Return the (x, y) coordinate for the center point of the cell that contains the specified text.  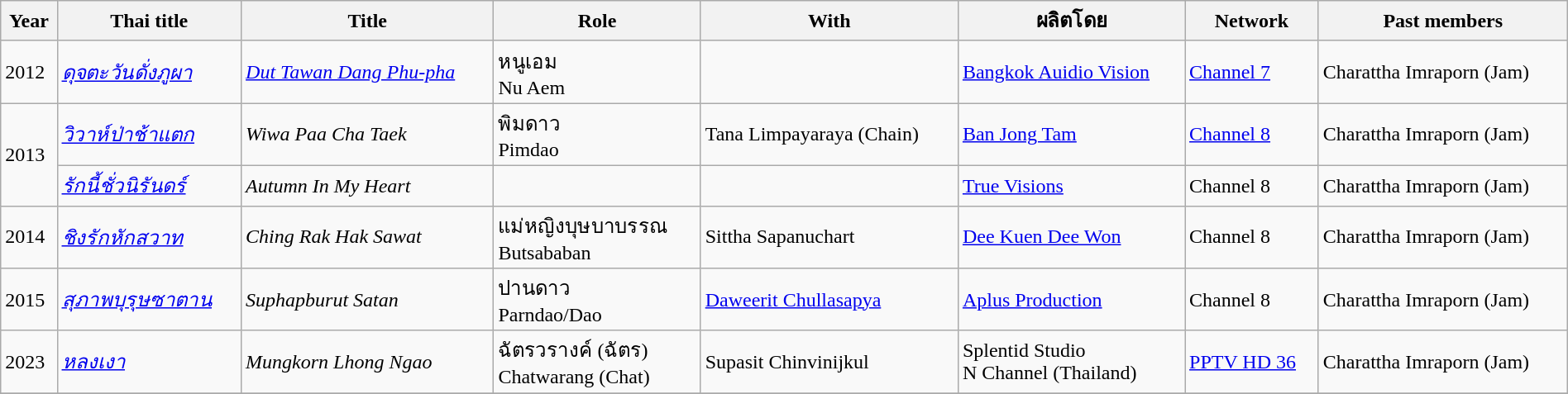
PPTV HD 36 (1252, 362)
Role (597, 21)
Dee Kuen Dee Won (1071, 237)
With (829, 21)
แม่หญิงบุษบาบรรณ Butsababan (597, 237)
Sittha Sapanuchart (829, 237)
2013 (29, 154)
Supasit Chinvinijkul (829, 362)
Splentid Studio N Channel (Thailand) (1071, 362)
รักนี้ชั่วนิรันดร์ (149, 185)
Daweerit Chullasapya (829, 300)
Aplus Production (1071, 300)
Bangkok Auidio Vision (1071, 72)
ชิงรักหักสวาท (149, 237)
2015 (29, 300)
Suphapburut Satan (367, 300)
Wiwa Paa Cha Taek (367, 135)
Ban Jong Tam (1071, 135)
2014 (29, 237)
วิวาห์ป่าช้าแตก (149, 135)
Tana Limpayaraya (Chain) (829, 135)
สุภาพบุรุษซาตาน (149, 300)
Mungkorn Lhong Ngao (367, 362)
Title (367, 21)
Year (29, 21)
หลงเงา (149, 362)
Dut Tawan Dang Phu-pha (367, 72)
ฉัตรวรางค์ (ฉัตร) Chatwarang (Chat) (597, 362)
พิมดาว Pimdao (597, 135)
Network (1252, 21)
Past members (1442, 21)
หนูเอม Nu Aem (597, 72)
ปานดาว Parndao/Dao (597, 300)
Channel 7 (1252, 72)
ผลิตโดย (1071, 21)
True Visions (1071, 185)
2023 (29, 362)
Thai title (149, 21)
Autumn In My Heart (367, 185)
Ching Rak Hak Sawat (367, 237)
ดุจตะวันดั่งภูผา (149, 72)
2012 (29, 72)
